Pinpoint the cell where the given text exists, returning its (x, y) midpoint coordinate. 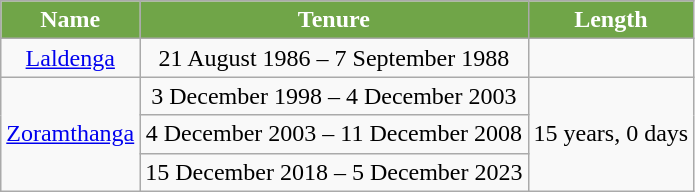
21 August 1986 – 7 September 1988 (334, 58)
15 years, 0 days (611, 134)
Length (611, 20)
15 December 2018 – 5 December 2023 (334, 172)
Name (70, 20)
Tenure (334, 20)
3 December 1998 – 4 December 2003 (334, 96)
Laldenga (70, 58)
4 December 2003 – 11 December 2008 (334, 134)
Zoramthanga (70, 134)
